Output the (x, y) coordinate of the center of the cell containing the given text.  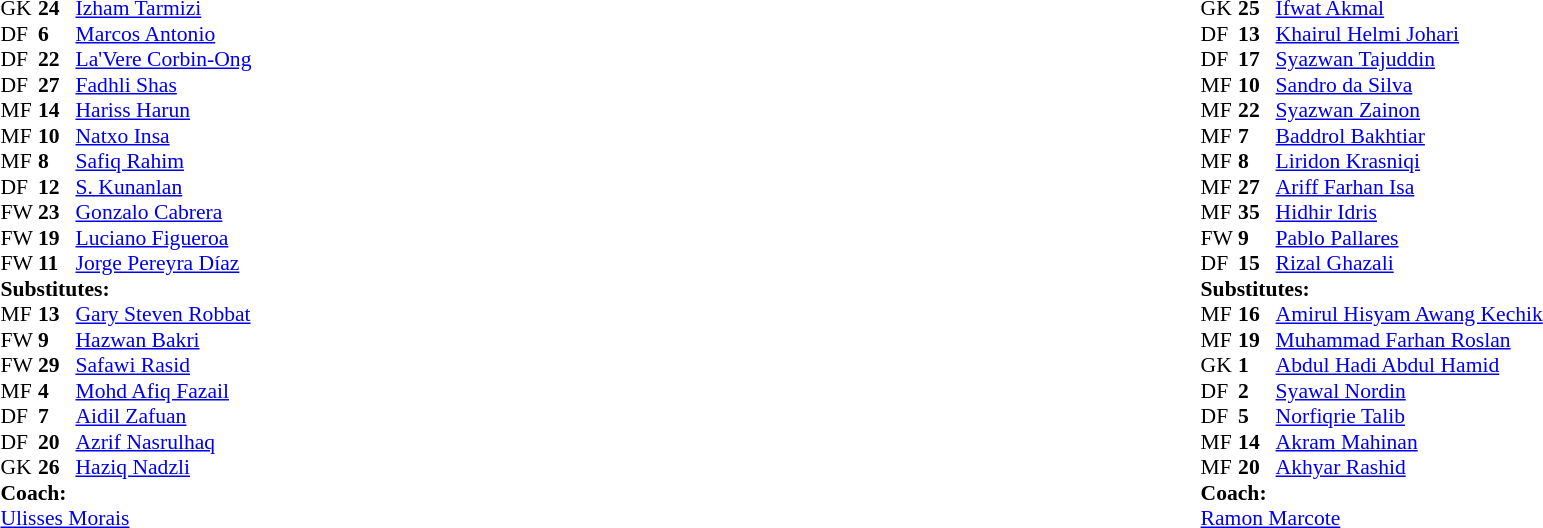
Syazwan Tajuddin (1410, 59)
Khairul Helmi Johari (1410, 34)
Jorge Pereyra Díaz (164, 263)
Syawal Nordin (1410, 391)
Syazwan Zainon (1410, 111)
Amirul Hisyam Awang Kechik (1410, 315)
35 (1257, 213)
Fadhli Shas (164, 85)
6 (57, 34)
Azrif Nasrulhaq (164, 442)
Hazwan Bakri (164, 340)
17 (1257, 59)
15 (1257, 263)
Aidil Zafuan (164, 417)
Akhyar Rashid (1410, 467)
Ariff Farhan Isa (1410, 187)
Sandro da Silva (1410, 85)
23 (57, 213)
Baddrol Bakhtiar (1410, 136)
Liridon Krasniqi (1410, 161)
Gary Steven Robbat (164, 315)
Pablo Pallares (1410, 238)
Safawi Rasid (164, 365)
S. Kunanlan (164, 187)
Mohd Afiq Fazail (164, 391)
Gonzalo Cabrera (164, 213)
Hidhir Idris (1410, 213)
Haziq Nadzli (164, 467)
1 (1257, 365)
2 (1257, 391)
26 (57, 467)
16 (1257, 315)
Hariss Harun (164, 111)
Norfiqrie Talib (1410, 417)
29 (57, 365)
Marcos Antonio (164, 34)
12 (57, 187)
Akram Mahinan (1410, 442)
La'Vere Corbin-Ong (164, 59)
11 (57, 263)
Muhammad Farhan Roslan (1410, 340)
Rizal Ghazali (1410, 263)
5 (1257, 417)
Abdul Hadi Abdul Hamid (1410, 365)
Natxo Insa (164, 136)
Luciano Figueroa (164, 238)
Safiq Rahim (164, 161)
4 (57, 391)
